Determine the [x, y] coordinate at the center of the cell enclosing the given text.  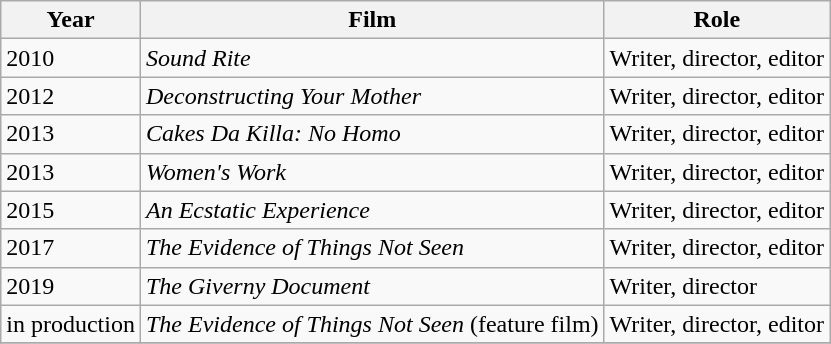
2017 [71, 248]
2010 [71, 58]
The Evidence of Things Not Seen [372, 248]
2019 [71, 286]
Role [716, 20]
Deconstructing Your Mother [372, 96]
in production [71, 324]
2015 [71, 210]
Film [372, 20]
Writer, director [716, 286]
Year [71, 20]
Sound Rite [372, 58]
Women's Work [372, 172]
The Giverny Document [372, 286]
2012 [71, 96]
Cakes Da Killa: No Homo [372, 134]
The Evidence of Things Not Seen (feature film) [372, 324]
An Ecstatic Experience [372, 210]
